Return [X, Y] of the center of cell containing provided text 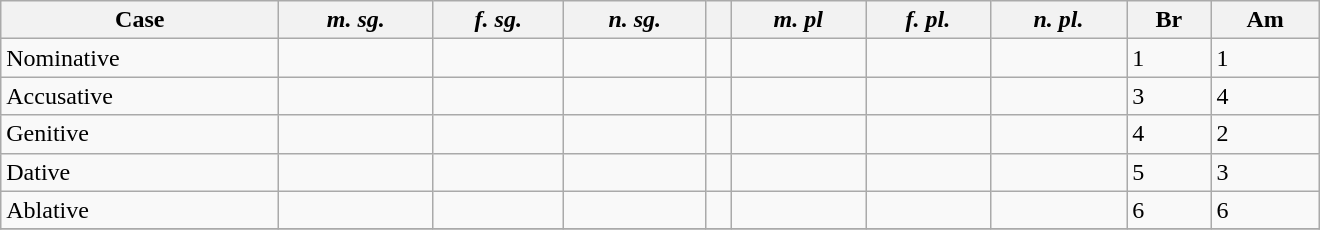
n. sg. [635, 20]
f. sg. [498, 20]
Genitive [140, 134]
5 [1169, 172]
Case [140, 20]
n. pl. [1058, 20]
Am [1265, 20]
Ablative [140, 210]
Br [1169, 20]
m. sg. [356, 20]
Dative [140, 172]
Accusative [140, 96]
f. pl. [928, 20]
Nominative [140, 58]
2 [1265, 134]
m. pl [798, 20]
